Identify which cell holds the provided text, then report its (X, Y) central coordinate. 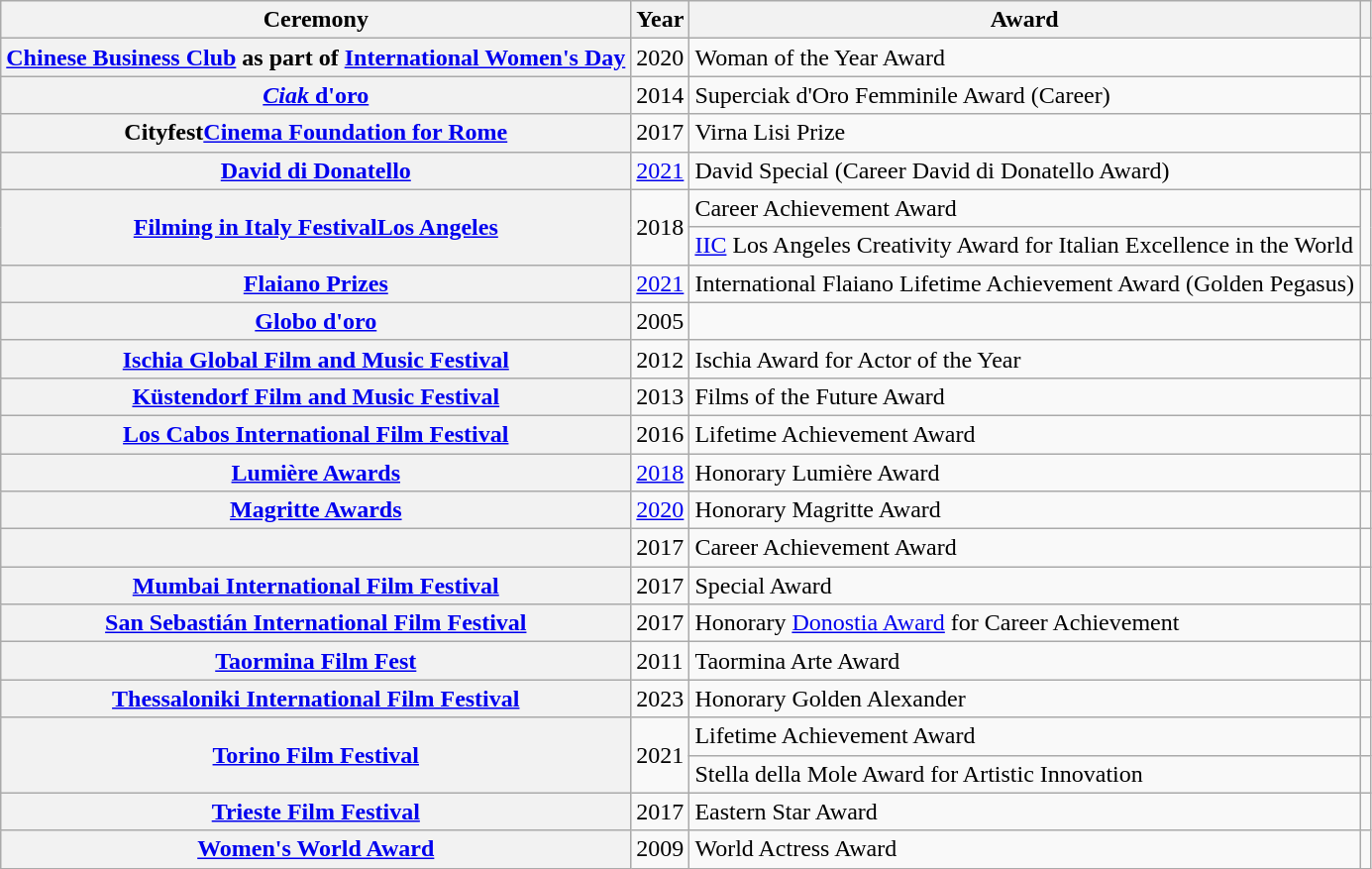
Woman of the Year Award (1024, 57)
Magritte Awards (316, 510)
2009 (660, 849)
2012 (660, 359)
Lumière Awards (316, 473)
CityfestCinema Foundation for Rome (316, 133)
Ceremony (316, 20)
Ciak d'oro (316, 95)
Superciak d'Oro Femminile Award (Career) (1024, 95)
David Special (Career David di Donatello Award) (1024, 170)
2016 (660, 434)
IIC Los Angeles Creativity Award for Italian Excellence in the World (1024, 246)
Year (660, 20)
Globo d'oro (316, 321)
Special Award (1024, 586)
Women's World Award (316, 849)
Stella della Mole Award for Artistic Innovation (1024, 774)
Taormina Arte Award (1024, 661)
Honorary Donostia Award for Career Achievement (1024, 623)
International Flaiano Lifetime Achievement Award (Golden Pegasus) (1024, 283)
2014 (660, 95)
Virna Lisi Prize (1024, 133)
David di Donatello (316, 170)
2005 (660, 321)
Torino Film Festival (316, 755)
Eastern Star Award (1024, 812)
World Actress Award (1024, 849)
Flaiano Prizes (316, 283)
2023 (660, 699)
Honorary Golden Alexander (1024, 699)
San Sebastián International Film Festival (316, 623)
Filming in Italy FestivalLos Angeles (316, 227)
Ischia Global Film and Music Festival (316, 359)
Chinese Business Club as part of International Women's Day (316, 57)
Trieste Film Festival (316, 812)
Taormina Film Fest (316, 661)
Ischia Award for Actor of the Year (1024, 359)
Los Cabos International Film Festival (316, 434)
Küstendorf Film and Music Festival (316, 396)
Films of the Future Award (1024, 396)
Award (1024, 20)
Mumbai International Film Festival (316, 586)
Honorary Magritte Award (1024, 510)
2013 (660, 396)
Honorary Lumière Award (1024, 473)
2011 (660, 661)
Thessaloniki International Film Festival (316, 699)
